Return the (X, Y) coordinate for the center point of the cell that contains the specified text.  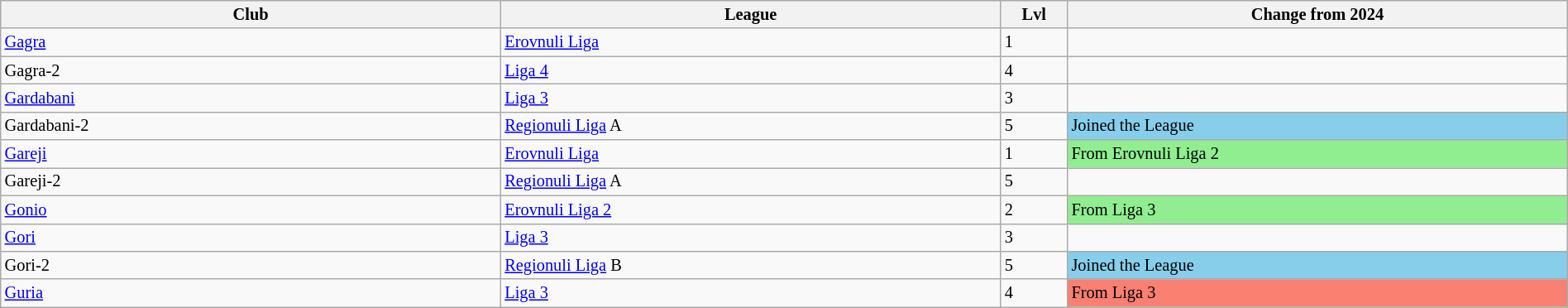
Erovnuli Liga 2 (751, 209)
From Erovnuli Liga 2 (1318, 154)
Liga 4 (751, 70)
League (751, 14)
Lvl (1034, 14)
Gagra-2 (251, 70)
Gagra (251, 42)
2 (1034, 209)
Gareji (251, 154)
Guria (251, 293)
Gardabani-2 (251, 126)
Regionuli Liga B (751, 265)
Gardabani (251, 98)
Gori (251, 238)
Club (251, 14)
Change from 2024 (1318, 14)
Gareji-2 (251, 181)
Gonio (251, 209)
Gori-2 (251, 265)
